Scan for the cell matching the given text and deliver its (x, y) coordinate at center. 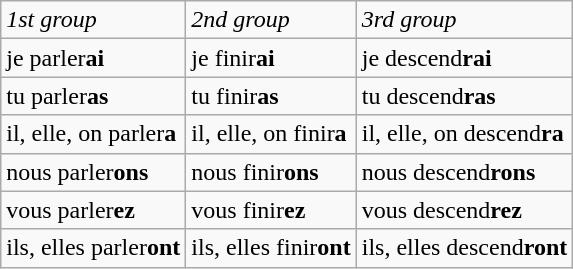
ils, elles parleront (94, 248)
ils, elles finiront (271, 248)
2nd group (271, 20)
nous parlerons (94, 172)
il, elle, on finira (271, 134)
3rd group (464, 20)
je parlerai (94, 58)
nous descendrons (464, 172)
vous descendrez (464, 210)
tu descendras (464, 96)
je descendrai (464, 58)
1st group (94, 20)
je finirai (271, 58)
ils, elles descendront (464, 248)
il, elle, on parlera (94, 134)
nous finirons (271, 172)
vous finirez (271, 210)
il, elle, on descendra (464, 134)
vous parlerez (94, 210)
tu finiras (271, 96)
tu parleras (94, 96)
